Provide the [x, y] coordinate of the cell's center where the given text is located.  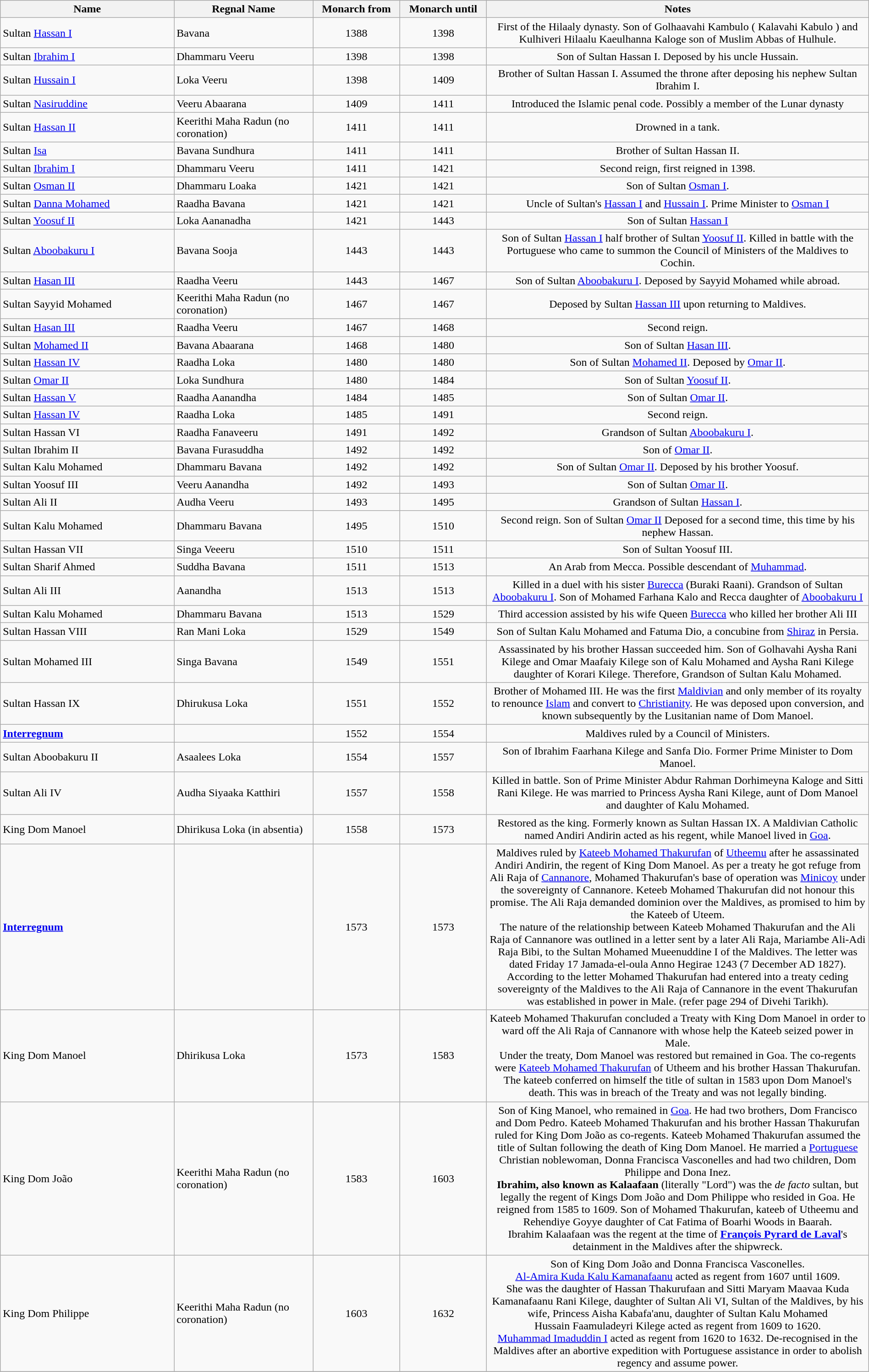
Loka Sundhura [244, 380]
Sultan Hassan VI [87, 432]
Son of Sultan Omar II. Deposed by his brother Yoosuf. [678, 467]
Sultan Sayyid Mohamed [87, 304]
Veeru Abaarana [244, 104]
Bavana Furasuddha [244, 450]
Raadha Fanaveeru [244, 432]
Raadha Aanandha [244, 397]
Sultan Mohamed III [87, 661]
Sultan Osman II [87, 186]
Sultan Hassan V [87, 397]
Asaalees Loka [244, 757]
Second reign, first reigned in 1398. [678, 168]
Bavana Abaarana [244, 345]
1388 [357, 33]
Veeru Aanandha [244, 485]
Bavana Sooja [244, 250]
Sultan Mohamed II [87, 345]
Bavana [244, 33]
Regnal Name [244, 9]
King Dom João [87, 1178]
Notes [678, 9]
Aanandha [244, 590]
Son of Sultan Hassan I. Deposed by his uncle Hussain. [678, 56]
Third accession assisted by his wife Queen Burecca who killed her brother Ali III [678, 614]
Name [87, 9]
Uncle of Sultan's Hassan I and Hussain I. Prime Minister to Osman I [678, 203]
Sultan Sharif Ahmed [87, 567]
Raadha Bavana [244, 203]
Dhammaru Loaka [244, 186]
Sultan Hassan IX [87, 704]
Drowned in a tank. [678, 127]
Brother of Sultan Hassan I. Assumed the throne after deposing his nephew Sultan Ibrahim I. [678, 80]
Loka Aananadha [244, 220]
Maldives ruled by a Council of Ministers. [678, 733]
Sultan Ali IV [87, 793]
Grandson of Sultan Hassan I. [678, 502]
Grandson of Sultan Aboobakuru I. [678, 432]
Son of Sultan Mohamed II. Deposed by Omar II. [678, 363]
Son of Sultan Hasan III. [678, 345]
Audha Veeru [244, 502]
Sultan Omar II [87, 380]
Loka Veeru [244, 80]
Sultan Isa [87, 151]
Sultan Yoosuf II [87, 220]
Son of Sultan Osman I. [678, 186]
Deposed by Sultan Hassan III upon returning to Maldives. [678, 304]
Sultan Danna Mohamed [87, 203]
Son of Sultan Yoosuf II. [678, 380]
Sultan Yoosuf III [87, 485]
Sultan Aboobakuru II [87, 757]
Introduced the Islamic penal code. Possibly a member of the Lunar dynasty [678, 104]
Second reign. Son of Sultan Omar II Deposed for a second time, this time by his nephew Hassan. [678, 525]
Dhirikusa Loka (in absentia) [244, 829]
Suddha Bavana [244, 567]
Bavana Sundhura [244, 151]
Dhirikusa Loka [244, 1056]
Sultan Aboobakuru I [87, 250]
Brother of Sultan Hassan II. [678, 151]
Singa Veeeru [244, 549]
Sultan Hussain I [87, 80]
Audha Siyaaka Katthiri [244, 793]
Son of Sultan Hassan I [678, 220]
Son of Omar II. [678, 450]
Son of Sultan Aboobakuru I. Deposed by Sayyid Mohamed while abroad. [678, 280]
Sultan Hassan VIII [87, 632]
Sultan Ibrahim II [87, 450]
Singa Bavana [244, 661]
Son of Ibrahim Faarhana Kilege and Sanfa Dio. Former Prime Minister to Dom Manoel. [678, 757]
Sultan Ali III [87, 590]
King Dom Philippe [87, 1313]
Sultan Nasiruddine [87, 104]
Monarch from [357, 9]
Son of Sultan Yoosuf III. [678, 549]
Sultan Ali II [87, 502]
Sultan Hassan II [87, 127]
Son of Sultan Kalu Mohamed and Fatuma Dio, a concubine from Shiraz in Persia. [678, 632]
Dhirukusa Loka [244, 704]
1632 [443, 1313]
Sultan Hassan VII [87, 549]
Monarch until [443, 9]
Ran Mani Loka [244, 632]
First of the Hilaaly dynasty. Son of Golhaavahi Kambulo ( Kalavahi Kabulo ) and Kulhiveri Hilaalu Kaeulhanna Kaloge son of Muslim Abbas of Hulhule. [678, 33]
Sultan Hassan I [87, 33]
Restored as the king. Formerly known as Sultan Hassan IX. A Maldivian Catholic named Andiri Andirin acted as his regent, while Manoel lived in Goa. [678, 829]
An Arab from Mecca. Possible descendant of Muhammad. [678, 567]
